Provide the (x, y) coordinate of the cell's center where the given text is located.  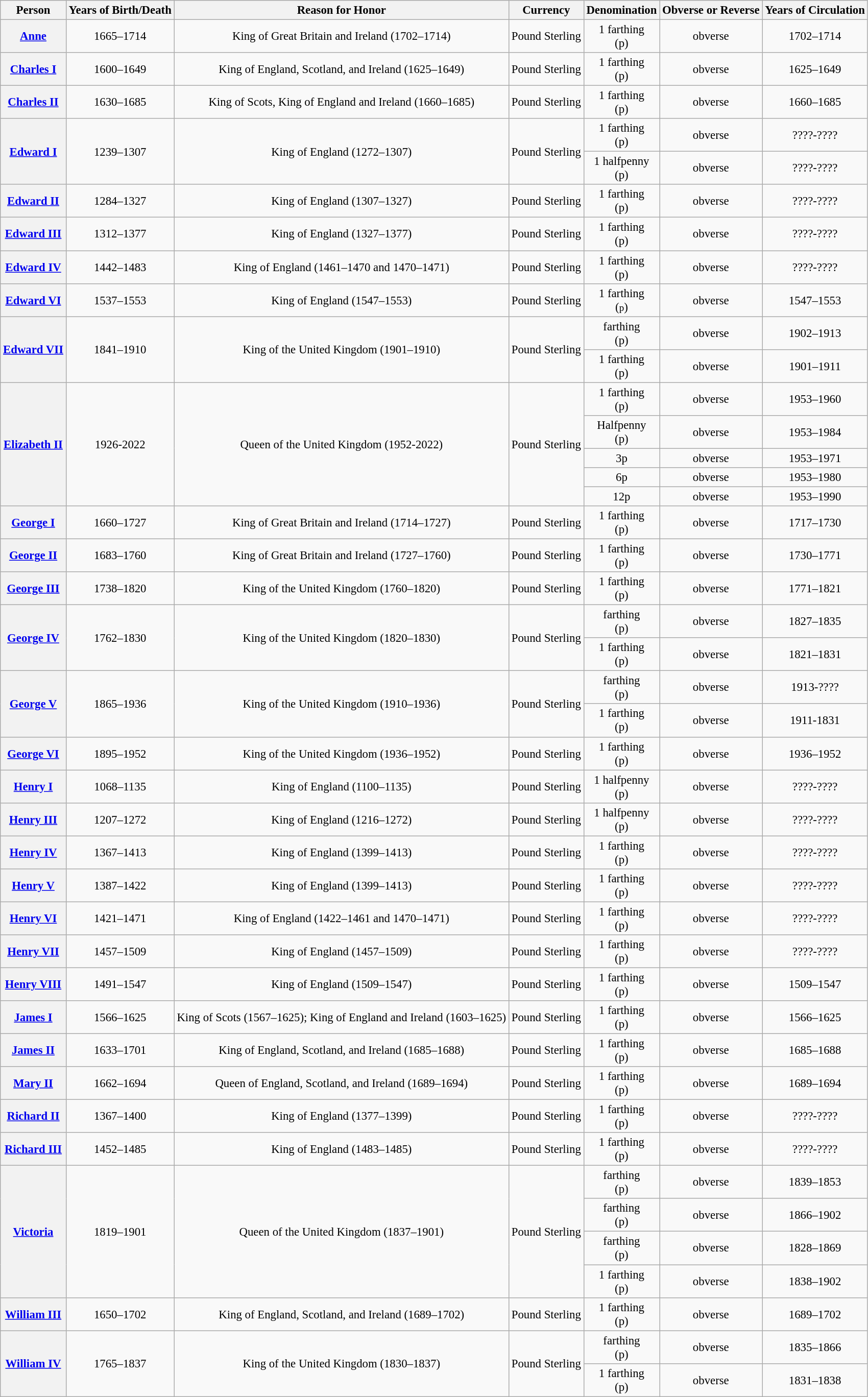
1367–1413 (120, 853)
1866–1902 (815, 1215)
1387–1422 (120, 885)
1953–1980 (815, 477)
1911-1831 (815, 721)
Edward VII (34, 349)
King of England (1547–1553) (341, 300)
Henry VIII (34, 984)
1660–1685 (815, 102)
Edward I (34, 151)
King of the United Kingdom (1910–1936) (341, 704)
King of Scots (1567–1625); King of England and Ireland (1603–1625) (341, 1017)
King of England (1216–1272) (341, 819)
Henry I (34, 786)
Richard III (34, 1149)
King of Great Britain and Ireland (1702–1714) (341, 37)
George IV (34, 638)
Queen of the United Kingdom (1952-2022) (341, 444)
King of England (1377–1399) (341, 1116)
1509–1547 (815, 984)
Obverse or Reverse (711, 10)
King of England (1457–1509) (341, 952)
1367–1400 (120, 1116)
George V (34, 704)
1828–1869 (815, 1248)
Mary II (34, 1083)
Elizabeth II (34, 444)
King of England (1307–1327) (341, 201)
1901–1911 (815, 366)
1702–1714 (815, 37)
1936–1952 (815, 754)
Henry VI (34, 918)
12p (622, 496)
6p (622, 477)
1895–1952 (120, 754)
1819–1901 (120, 1232)
Person (34, 10)
1457–1509 (120, 952)
1665–1714 (120, 37)
James II (34, 1051)
King of Great Britain and Ireland (1714–1727) (341, 523)
1491–1547 (120, 984)
1730–1771 (815, 556)
George I (34, 523)
1865–1936 (120, 704)
1953–1971 (815, 458)
William IV (34, 1363)
King of Great Britain and Ireland (1727–1760) (341, 556)
King of the United Kingdom (1936–1952) (341, 754)
Henry III (34, 819)
Reason for Honor (341, 10)
King of England (1509–1547) (341, 984)
King of England, Scotland, and Ireland (1689–1702) (341, 1314)
Henry VII (34, 952)
1717–1730 (815, 523)
1765–1837 (120, 1363)
1068–1135 (120, 786)
1902–1913 (815, 333)
Halfpenny(p) (622, 432)
Charles II (34, 102)
Edward VI (34, 300)
Henry IV (34, 853)
Edward IV (34, 268)
3p (622, 458)
King of England (1422–1461 and 1470–1471) (341, 918)
1771–1821 (815, 588)
1683–1760 (120, 556)
1442–1483 (120, 268)
1953–1990 (815, 496)
Henry V (34, 885)
1953–1984 (815, 432)
1835–1866 (815, 1347)
1953–1960 (815, 399)
1831–1838 (815, 1380)
1662–1694 (120, 1083)
1685–1688 (815, 1051)
William III (34, 1314)
1841–1910 (120, 349)
1421–1471 (120, 918)
King of Scots, King of England and Ireland (1660–1685) (341, 102)
1913-???? (815, 687)
King of England (1100–1135) (341, 786)
1650–1702 (120, 1314)
Years of Birth/Death (120, 10)
King of England (1461–1470 and 1470–1471) (341, 268)
King of England (1327–1377) (341, 234)
Victoria (34, 1232)
1625–1649 (815, 69)
George VI (34, 754)
Charles I (34, 69)
King of the United Kingdom (1820–1830) (341, 638)
King of the United Kingdom (1901–1910) (341, 349)
Edward II (34, 201)
King of England, Scotland, and Ireland (1625–1649) (341, 69)
1239–1307 (120, 151)
1633–1701 (120, 1051)
Denomination (622, 10)
James I (34, 1017)
Richard II (34, 1116)
1926-2022 (120, 444)
Anne (34, 37)
King of England (1483–1485) (341, 1149)
King of the United Kingdom (1830–1837) (341, 1363)
1821–1831 (815, 655)
1738–1820 (120, 588)
Queen of the United Kingdom (1837–1901) (341, 1232)
George II (34, 556)
1689–1694 (815, 1083)
1689–1702 (815, 1314)
Queen of England, Scotland, and Ireland (1689–1694) (341, 1083)
1312–1377 (120, 234)
George III (34, 588)
King of the United Kingdom (1760–1820) (341, 588)
1537–1553 (120, 300)
1660–1727 (120, 523)
Edward III (34, 234)
1827–1835 (815, 622)
1630–1685 (120, 102)
King of England (1272–1307) (341, 151)
1547–1553 (815, 300)
Years of Circulation (815, 10)
1600–1649 (120, 69)
King of England, Scotland, and Ireland (1685–1688) (341, 1051)
Currency (546, 10)
1284–1327 (120, 201)
1207–1272 (120, 819)
1838–1902 (815, 1282)
1762–1830 (120, 638)
1452–1485 (120, 1149)
1839–1853 (815, 1183)
